Output the (x, y) coordinate of the center of the cell containing the given text.  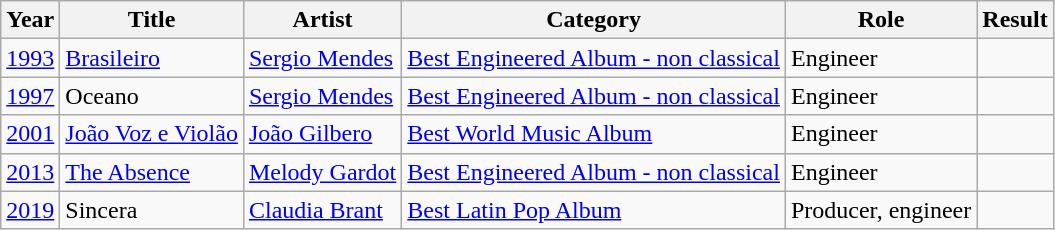
Category (594, 20)
2019 (30, 210)
1997 (30, 96)
Best Latin Pop Album (594, 210)
João Gilbero (322, 134)
Producer, engineer (880, 210)
2013 (30, 172)
Melody Gardot (322, 172)
Brasileiro (152, 58)
Best World Music Album (594, 134)
Oceano (152, 96)
Role (880, 20)
1993 (30, 58)
Claudia Brant (322, 210)
Result (1015, 20)
Artist (322, 20)
João Voz e Violão (152, 134)
2001 (30, 134)
Title (152, 20)
The Absence (152, 172)
Year (30, 20)
Sincera (152, 210)
